Return [x, y] of the center of cell containing provided text 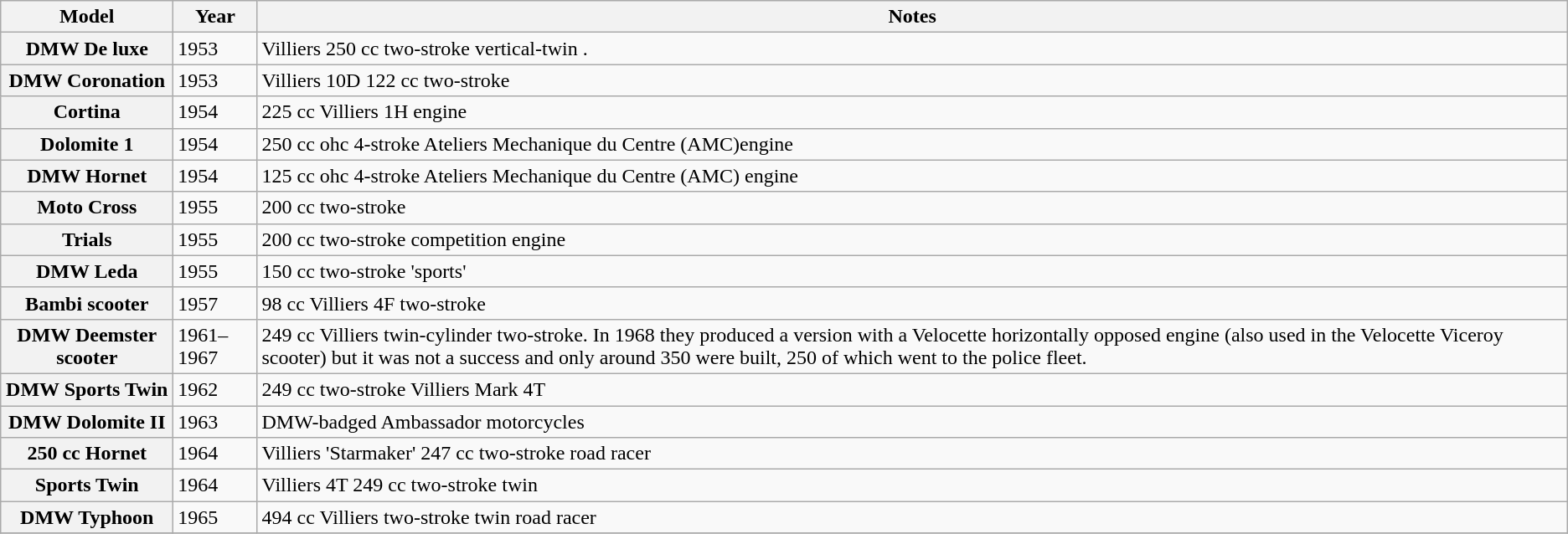
Sports Twin [87, 485]
Villiers 10D 122 cc two-stroke [912, 80]
200 cc two-stroke competition engine [912, 239]
DMW-badged Ambassador motorcycles [912, 421]
200 cc two-stroke [912, 208]
DMW Hornet [87, 176]
125 cc ohc 4-stroke Ateliers Mechanique du Centre (AMC) engine [912, 176]
150 cc two-stroke 'sports' [912, 271]
250 cc Hornet [87, 454]
DMW Deemster scooter [87, 347]
Bambi scooter [87, 303]
249 cc two-stroke Villiers Mark 4T [912, 389]
DMW De luxe [87, 49]
225 cc Villiers 1H engine [912, 112]
98 cc Villiers 4F two-stroke [912, 303]
DMW Typhoon [87, 517]
1961–1967 [215, 347]
1965 [215, 517]
Dolomite 1 [87, 144]
DMW Dolomite II [87, 421]
Villiers 250 cc two-stroke vertical-twin . [912, 49]
250 cc ohc 4-stroke Ateliers Mechanique du Centre (AMC)engine [912, 144]
Year [215, 17]
Villiers 'Starmaker' 247 cc two-stroke road racer [912, 454]
Trials [87, 239]
DMW Leda [87, 271]
1957 [215, 303]
1963 [215, 421]
DMW Coronation [87, 80]
DMW Sports Twin [87, 389]
Villiers 4T 249 cc two-stroke twin [912, 485]
494 cc Villiers two-stroke twin road racer [912, 517]
Cortina [87, 112]
Model [87, 17]
Moto Cross [87, 208]
Notes [912, 17]
1962 [215, 389]
